Return the (X, Y) coordinate for the center point of the cell that contains the specified text.  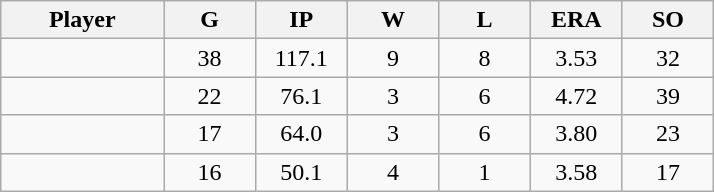
G (210, 20)
117.1 (301, 58)
SO (668, 20)
38 (210, 58)
W (393, 20)
4.72 (576, 96)
23 (668, 134)
3.58 (576, 172)
50.1 (301, 172)
64.0 (301, 134)
16 (210, 172)
3.53 (576, 58)
3.80 (576, 134)
8 (485, 58)
1 (485, 172)
22 (210, 96)
9 (393, 58)
76.1 (301, 96)
L (485, 20)
32 (668, 58)
4 (393, 172)
ERA (576, 20)
IP (301, 20)
39 (668, 96)
Player (82, 20)
